Detect which cell encompasses the target text, then output its (x, y) center coordinate. 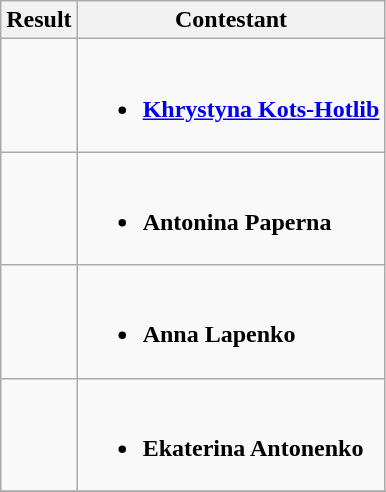
Antonina Paperna (231, 208)
Khrystyna Kots-Hotlib (231, 96)
Ekaterina Antonenko (231, 434)
Anna Lapenko (231, 322)
Contestant (231, 20)
Result (39, 20)
